Extract the [X, Y] coordinate from the center of the cell holding the provided text.  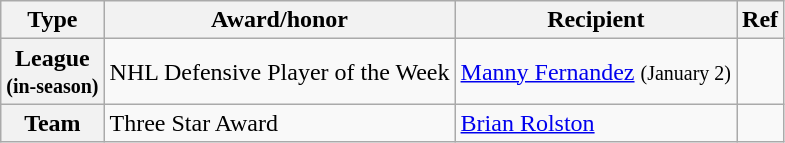
Award/honor [280, 20]
NHL Defensive Player of the Week [280, 72]
League(in-season) [52, 72]
Type [52, 20]
Brian Rolston [596, 123]
Three Star Award [280, 123]
Manny Fernandez (January 2) [596, 72]
Team [52, 123]
Ref [760, 20]
Recipient [596, 20]
